Determine the (x, y) coordinate at the center of the cell enclosing the given text.  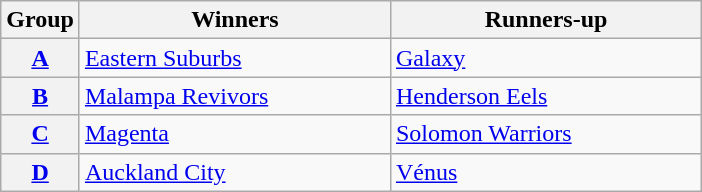
A (40, 58)
Auckland City (234, 172)
Magenta (234, 134)
Solomon Warriors (546, 134)
Malampa Revivors (234, 96)
Henderson Eels (546, 96)
D (40, 172)
B (40, 96)
C (40, 134)
Winners (234, 20)
Vénus (546, 172)
Group (40, 20)
Runners-up (546, 20)
Galaxy (546, 58)
Eastern Suburbs (234, 58)
